Determine the [x, y] coordinate at the center of the cell enclosing the given text.  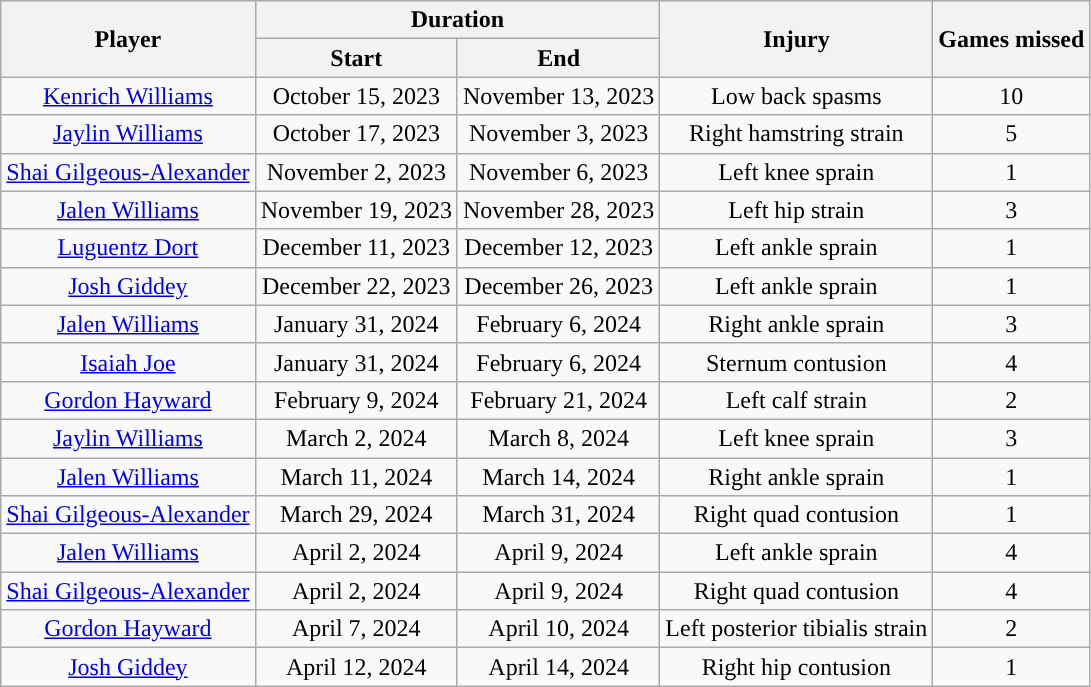
April 7, 2024 [356, 629]
Luguentz Dort [128, 248]
Low back spasms [796, 96]
April 14, 2024 [558, 667]
November 19, 2023 [356, 210]
February 9, 2024 [356, 400]
End [558, 58]
10 [1012, 96]
March 29, 2024 [356, 515]
April 12, 2024 [356, 667]
December 12, 2023 [558, 248]
Kenrich Williams [128, 96]
Duration [458, 20]
Left hip strain [796, 210]
Injury [796, 39]
November 28, 2023 [558, 210]
March 14, 2024 [558, 477]
November 3, 2023 [558, 134]
December 11, 2023 [356, 248]
November 2, 2023 [356, 172]
Right hip contusion [796, 667]
Left calf strain [796, 400]
Isaiah Joe [128, 362]
Sternum contusion [796, 362]
Right hamstring strain [796, 134]
March 11, 2024 [356, 477]
April 10, 2024 [558, 629]
December 26, 2023 [558, 286]
March 2, 2024 [356, 438]
March 8, 2024 [558, 438]
Left posterior tibialis strain [796, 629]
November 6, 2023 [558, 172]
November 13, 2023 [558, 96]
March 31, 2024 [558, 515]
Start [356, 58]
February 21, 2024 [558, 400]
Player [128, 39]
Games missed [1012, 39]
October 15, 2023 [356, 96]
October 17, 2023 [356, 134]
5 [1012, 134]
December 22, 2023 [356, 286]
